From the cell containing the given text, extract its center point as [x, y] coordinate. 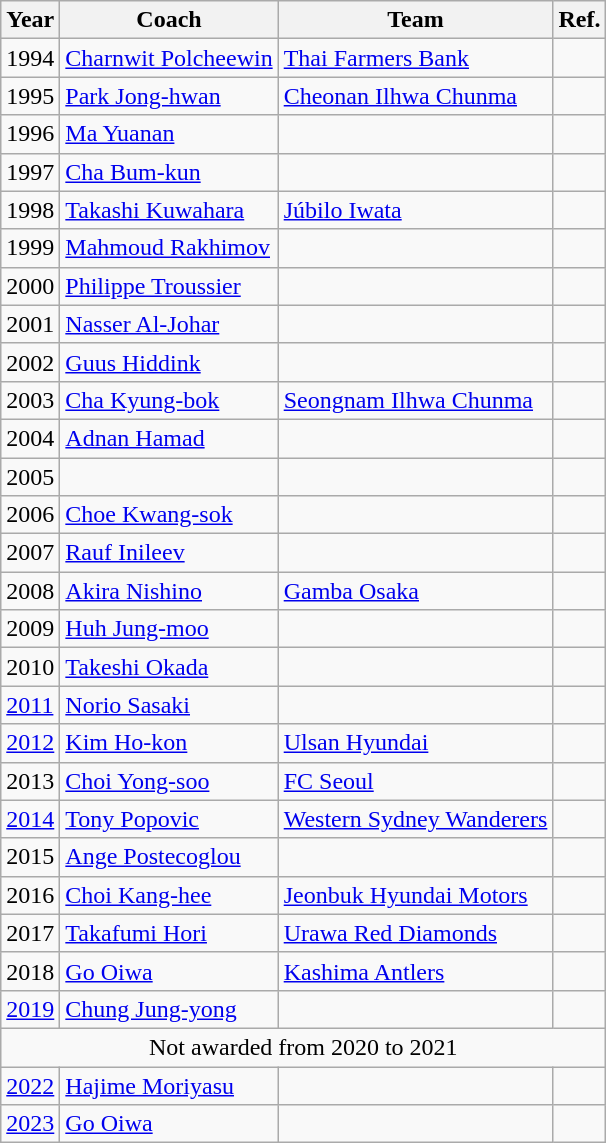
Kim Ho-kon [169, 743]
2012 [30, 743]
2013 [30, 781]
Jeonbuk Hyundai Motors [416, 895]
2016 [30, 895]
Ref. [580, 20]
Choe Kwang-sok [169, 515]
Chung Jung-yong [169, 1009]
Kashima Antlers [416, 971]
2019 [30, 1009]
2001 [30, 324]
Tony Popovic [169, 819]
2014 [30, 819]
2003 [30, 400]
1999 [30, 248]
Year [30, 20]
Western Sydney Wanderers [416, 819]
1998 [30, 210]
FC Seoul [416, 781]
2023 [30, 1124]
Akira Nishino [169, 591]
Ange Postecoglou [169, 857]
Huh Jung-moo [169, 629]
Takafumi Hori [169, 933]
Cha Bum-kun [169, 172]
2017 [30, 933]
2015 [30, 857]
1997 [30, 172]
1995 [30, 96]
2002 [30, 362]
Mahmoud Rakhimov [169, 248]
2009 [30, 629]
Charnwit Polcheewin [169, 58]
Rauf Inileev [169, 553]
2000 [30, 286]
Gamba Osaka [416, 591]
2007 [30, 553]
2011 [30, 705]
Urawa Red Diamonds [416, 933]
Ulsan Hyundai [416, 743]
2010 [30, 667]
Júbilo Iwata [416, 210]
Takeshi Okada [169, 667]
1996 [30, 134]
Hajime Moriyasu [169, 1085]
2005 [30, 477]
Team [416, 20]
Norio Sasaki [169, 705]
Choi Kang-hee [169, 895]
Not awarded from 2020 to 2021 [304, 1047]
Adnan Hamad [169, 438]
Cha Kyung-bok [169, 400]
2008 [30, 591]
Philippe Troussier [169, 286]
Seongnam Ilhwa Chunma [416, 400]
Nasser Al-Johar [169, 324]
Takashi Kuwahara [169, 210]
Thai Farmers Bank [416, 58]
Ma Yuanan [169, 134]
2022 [30, 1085]
2006 [30, 515]
1994 [30, 58]
Cheonan Ilhwa Chunma [416, 96]
2018 [30, 971]
Guus Hiddink [169, 362]
Choi Yong-soo [169, 781]
Coach [169, 20]
2004 [30, 438]
Park Jong-hwan [169, 96]
